Provide the (x, y) coordinate of the cell's center where the given text is located.  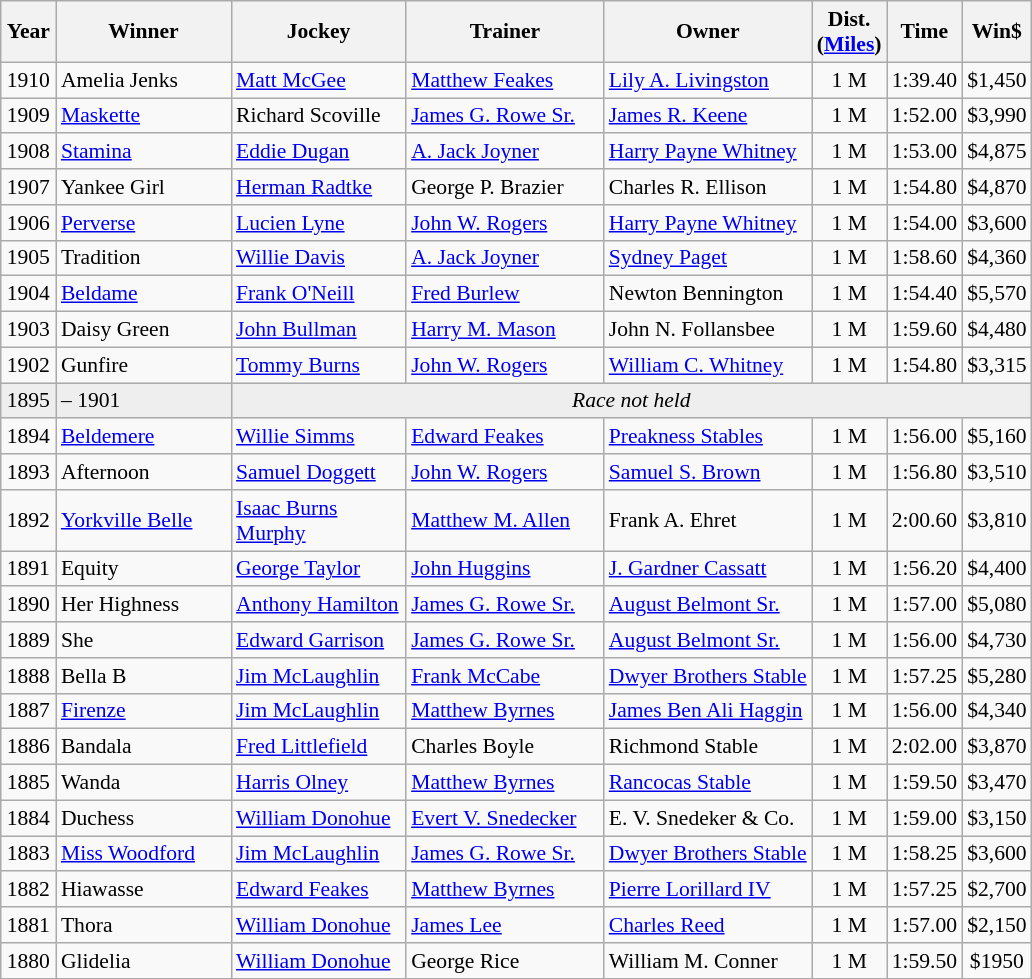
Matthew Feakes (505, 80)
1:52.00 (924, 116)
Matt McGee (318, 80)
1908 (28, 152)
1893 (28, 472)
1902 (28, 365)
George Taylor (318, 569)
$5,160 (996, 437)
Richmond Stable (708, 747)
Frank O'Neill (318, 294)
Duchess (144, 818)
Miss Woodford (144, 854)
1:56.80 (924, 472)
John Huggins (505, 569)
1:59.00 (924, 818)
2:00.60 (924, 520)
Fred Burlew (505, 294)
Charles Boyle (505, 747)
1886 (28, 747)
Beldemere (144, 437)
$3,315 (996, 365)
$4,400 (996, 569)
1:56.20 (924, 569)
Beldame (144, 294)
$4,870 (996, 187)
Samuel Doggett (318, 472)
Rancocas Stable (708, 783)
John N. Follansbee (708, 330)
George Rice (505, 961)
1907 (28, 187)
1895 (28, 401)
Frank A. Ehret (708, 520)
Maskette (144, 116)
Tradition (144, 258)
2:02.00 (924, 747)
1:54.40 (924, 294)
Afternoon (144, 472)
Time (924, 32)
$4,480 (996, 330)
1909 (28, 116)
1883 (28, 854)
1891 (28, 569)
Sydney Paget (708, 258)
Bandala (144, 747)
James Ben Ali Haggin (708, 711)
Fred Littlefield (318, 747)
Race not held (632, 401)
Perverse (144, 223)
Yorkville Belle (144, 520)
Firenze (144, 711)
$5,080 (996, 605)
$2,150 (996, 925)
She (144, 640)
$2,700 (996, 890)
Richard Scoville (318, 116)
Year (28, 32)
1885 (28, 783)
1:58.60 (924, 258)
Evert V. Snedecker (505, 818)
Willie Simms (318, 437)
1890 (28, 605)
1880 (28, 961)
Wanda (144, 783)
Samuel S. Brown (708, 472)
1904 (28, 294)
Amelia Jenks (144, 80)
Glidelia (144, 961)
J. Gardner Cassatt (708, 569)
– 1901 (144, 401)
1889 (28, 640)
$4,730 (996, 640)
$4,360 (996, 258)
Charles R. Ellison (708, 187)
1905 (28, 258)
$3,510 (996, 472)
1892 (28, 520)
Yankee Girl (144, 187)
Eddie Dugan (318, 152)
Herman Radtke (318, 187)
Daisy Green (144, 330)
1906 (28, 223)
1:53.00 (924, 152)
Harris Olney (318, 783)
$3,470 (996, 783)
$3,810 (996, 520)
E. V. Snedeker & Co. (708, 818)
Tommy Burns (318, 365)
Lucien Lyne (318, 223)
1:54.00 (924, 223)
Frank McCabe (505, 676)
Pierre Lorillard IV (708, 890)
1903 (28, 330)
1910 (28, 80)
Owner (708, 32)
$3,150 (996, 818)
$1950 (996, 961)
Jockey (318, 32)
$3,990 (996, 116)
$5,280 (996, 676)
Newton Bennington (708, 294)
1:58.25 (924, 854)
Dist. (Miles) (850, 32)
John Bullman (318, 330)
Equity (144, 569)
George P. Brazier (505, 187)
Willie Davis (318, 258)
Edward Garrison (318, 640)
Hiawasse (144, 890)
William M. Conner (708, 961)
Harry M. Mason (505, 330)
$4,875 (996, 152)
Charles Reed (708, 925)
1887 (28, 711)
$4,340 (996, 711)
Bella B (144, 676)
$5,570 (996, 294)
Preakness Stables (708, 437)
Lily A. Livingston (708, 80)
Win$ (996, 32)
Her Highness (144, 605)
Thora (144, 925)
1:39.40 (924, 80)
Anthony Hamilton (318, 605)
Trainer (505, 32)
1894 (28, 437)
$3,870 (996, 747)
1888 (28, 676)
1:59.60 (924, 330)
James Lee (505, 925)
1884 (28, 818)
Isaac Burns Murphy (318, 520)
Gunfire (144, 365)
James R. Keene (708, 116)
1881 (28, 925)
$1,450 (996, 80)
Matthew M. Allen (505, 520)
William C. Whitney (708, 365)
1882 (28, 890)
Stamina (144, 152)
Winner (144, 32)
